Identify which cell holds the provided text, then report its (X, Y) central coordinate. 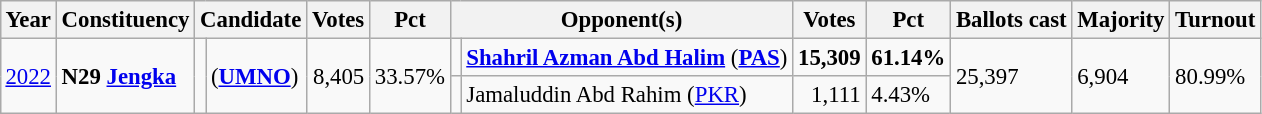
Constituency (125, 20)
Candidate (251, 20)
80.99% (1216, 76)
33.57% (410, 76)
15,309 (830, 57)
61.14% (908, 57)
Majority (1121, 20)
Shahril Azman Abd Halim (PAS) (627, 57)
N29 Jengka (125, 76)
Jamaluddin Abd Rahim (PKR) (627, 95)
25,397 (1012, 76)
2022 (28, 76)
Opponent(s) (621, 20)
1,111 (830, 95)
4.43% (908, 95)
Year (28, 20)
(UMNO) (256, 76)
6,904 (1121, 76)
8,405 (338, 76)
Turnout (1216, 20)
Ballots cast (1012, 20)
